Capture the cell that displays the provided text and extract its [x, y] central coordinate. 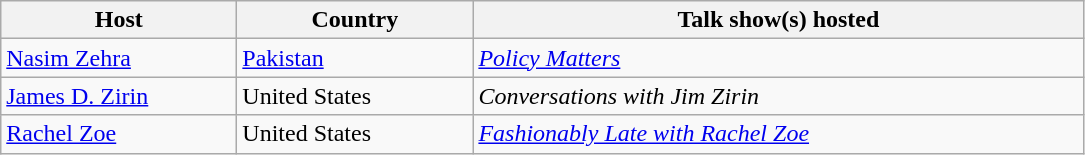
Country [355, 20]
Pakistan [355, 58]
Host [119, 20]
Policy Matters [778, 58]
Fashionably Late with Rachel Zoe [778, 134]
Talk show(s) hosted [778, 20]
James D. Zirin [119, 96]
Nasim Zehra [119, 58]
Rachel Zoe [119, 134]
Conversations with Jim Zirin [778, 96]
